Scan for the cell matching the given text and deliver its (x, y) coordinate at center. 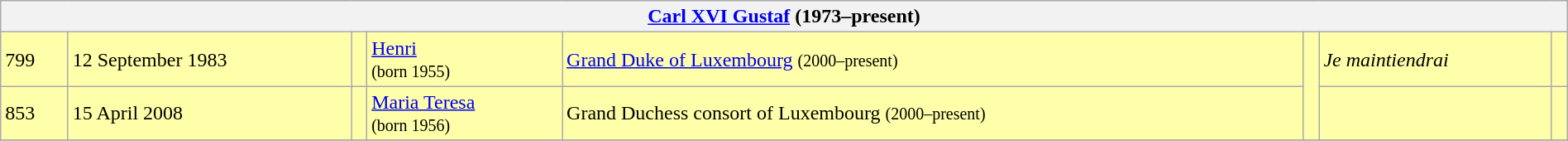
Je maintiendrai (1436, 60)
Carl XVI Gustaf (1973–present) (784, 17)
Grand Duchess consort of Luxembourg (2000–present) (933, 113)
853 (35, 113)
Maria Teresa (born 1956) (465, 113)
12 September 1983 (209, 60)
799 (35, 60)
Henri (born 1955) (465, 60)
15 April 2008 (209, 113)
Grand Duke of Luxembourg (2000–present) (933, 60)
